Capture the cell that displays the provided text and extract its (x, y) central coordinate. 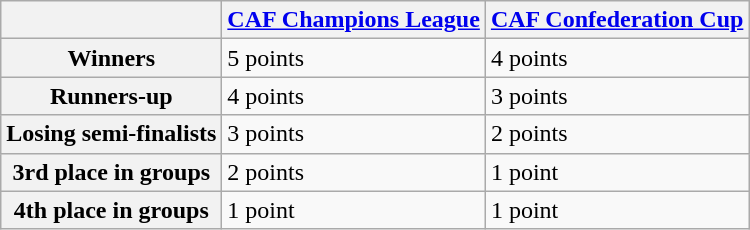
3rd place in groups (112, 172)
Winners (112, 58)
Runners-up (112, 96)
CAF Champions League (354, 20)
5 points (354, 58)
CAF Confederation Cup (617, 20)
4th place in groups (112, 210)
Losing semi-finalists (112, 134)
